For the text-containing cell, return its midpoint in (x, y) coordinate format. 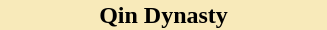
Qin Dynasty (164, 15)
